Search for the cell housing the specified text and yield its [x, y] center coordinate. 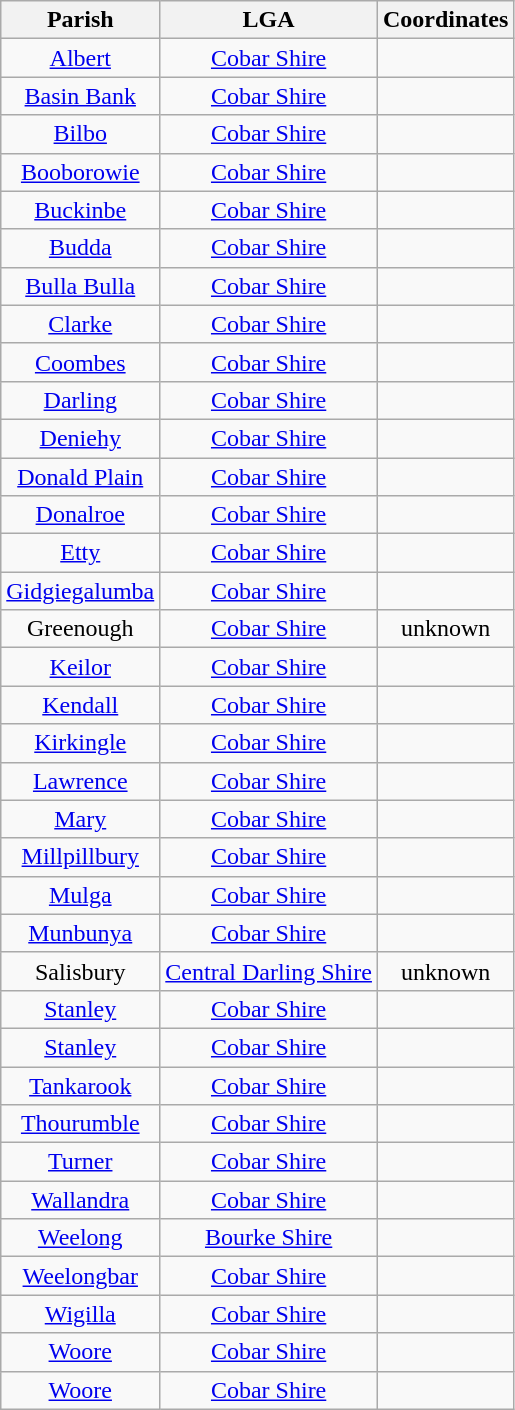
Weelong [80, 1238]
Central Darling Shire [269, 971]
Bilbo [80, 134]
Keilor [80, 667]
Gidgiegalumba [80, 591]
Kendall [80, 705]
Salisbury [80, 971]
Thourumble [80, 1124]
Bulla Bulla [80, 286]
Kirkingle [80, 743]
Turner [80, 1162]
Mulga [80, 895]
Buckinbe [80, 210]
Coordinates [445, 20]
Mary [80, 819]
Basin Bank [80, 96]
Coombes [80, 362]
Wigilla [80, 1314]
Budda [80, 248]
Weelongbar [80, 1276]
Tankarook [80, 1085]
Greenough [80, 629]
Donalroe [80, 515]
Booborowie [80, 172]
Munbunya [80, 933]
Clarke [80, 324]
Parish [80, 20]
Millpillbury [80, 857]
Deniehy [80, 438]
Etty [80, 553]
Darling [80, 400]
Wallandra [80, 1200]
LGA [269, 20]
Albert [80, 58]
Bourke Shire [269, 1238]
Lawrence [80, 781]
Donald Plain [80, 477]
